Provide the (X, Y) coordinate of the cell's center where the given text is located.  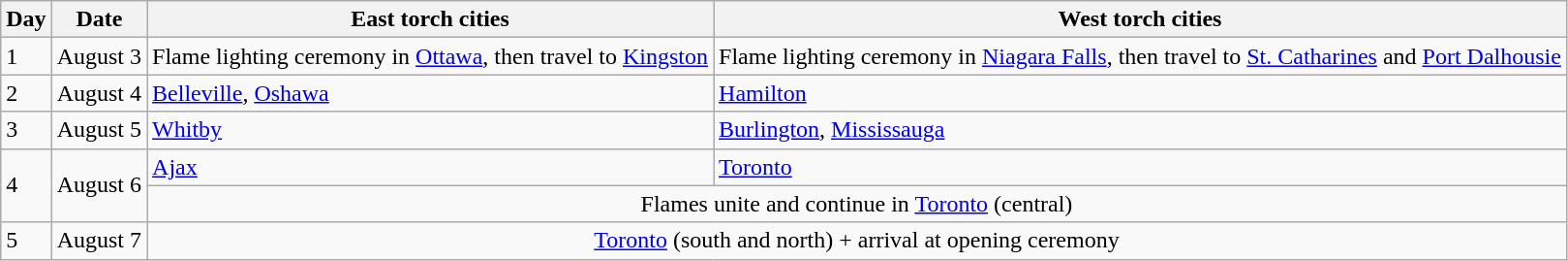
Toronto (south and north) + arrival at opening ceremony (857, 241)
Flame lighting ceremony in Ottawa, then travel to Kingston (430, 56)
August 4 (99, 93)
2 (26, 93)
West torch cities (1141, 19)
Date (99, 19)
August 3 (99, 56)
Burlington, Mississauga (1141, 130)
Flames unite and continue in Toronto (central) (857, 204)
Ajax (430, 167)
Toronto (1141, 167)
3 (26, 130)
Flame lighting ceremony in Niagara Falls, then travel to St. Catharines and Port Dalhousie (1141, 56)
August 5 (99, 130)
August 7 (99, 241)
Belleville, Oshawa (430, 93)
5 (26, 241)
Day (26, 19)
1 (26, 56)
August 6 (99, 185)
East torch cities (430, 19)
Hamilton (1141, 93)
4 (26, 185)
Whitby (430, 130)
